For the text-containing cell, return its midpoint in (x, y) coordinate format. 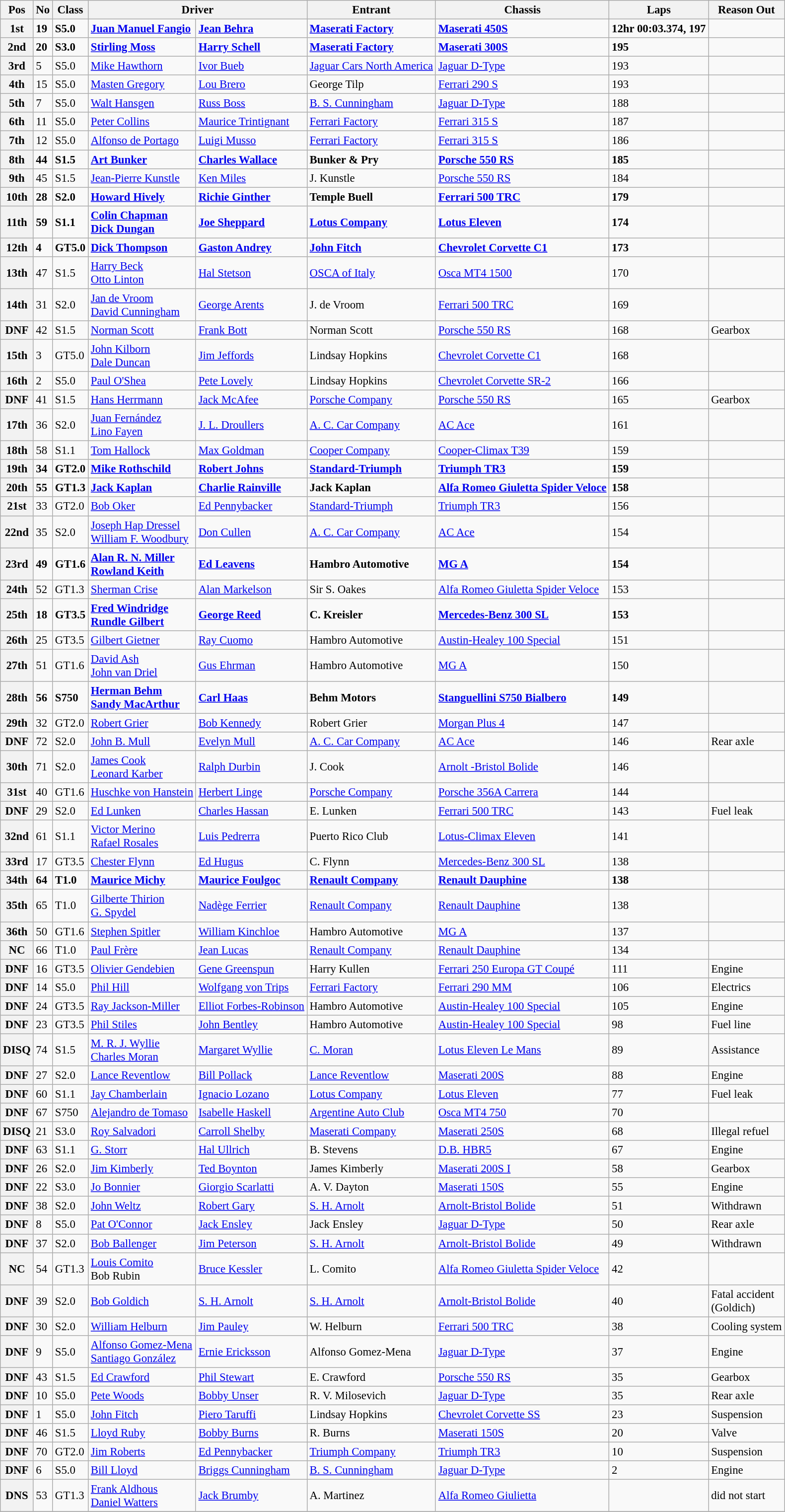
32 (43, 723)
185 (659, 159)
56 (43, 697)
Alejandro de Tomaso (142, 1113)
39 (43, 1300)
Illegal refuel (747, 1132)
Laps (659, 10)
65 (43, 906)
88 (659, 1075)
74 (43, 1050)
Piero Taruffi (251, 1414)
9th (17, 178)
Charles Wallace (251, 159)
66 (43, 950)
George Tilp (371, 84)
158 (659, 488)
Cooper Company (371, 451)
Reason Out (747, 10)
72 (43, 742)
188 (659, 103)
149 (659, 697)
W. Helburn (371, 1326)
31st (17, 792)
53 (43, 1496)
Don Cullen (251, 531)
60 (43, 1094)
45 (43, 178)
3rd (17, 66)
Hal Stetson (251, 273)
6 (43, 1470)
27th (17, 666)
C. Kreisler (371, 615)
Ed Hugus (251, 862)
98 (659, 1025)
1 (43, 1414)
137 (659, 931)
106 (659, 987)
Gene Greenspun (251, 969)
Bill Pollack (251, 1075)
Tom Hallock (142, 451)
Morgan Plus 4 (522, 723)
George Arents (251, 305)
77 (659, 1094)
7 (43, 103)
179 (659, 197)
Richie Ginther (251, 197)
D.B. HBR5 (522, 1150)
Luis Pedrerra (251, 836)
Peter Collins (142, 122)
89 (659, 1050)
64 (43, 881)
9 (43, 1352)
169 (659, 305)
Ken Miles (251, 178)
18 (43, 615)
E. Crawford (371, 1377)
195 (659, 47)
Sherman Crise (142, 589)
B. Stevens (371, 1150)
22 (43, 1187)
Ferrari 290 MM (522, 987)
George Reed (251, 615)
Ray Jackson-Miller (142, 1006)
Chester Flynn (142, 862)
151 (659, 640)
170 (659, 273)
4 (43, 247)
Gus Ehrman (251, 666)
26th (17, 640)
44 (43, 159)
173 (659, 247)
36 (43, 425)
17 (43, 862)
Maserati 300S (522, 47)
Phil Stiles (142, 1025)
36th (17, 931)
Chassis (522, 10)
27 (43, 1075)
Jim Roberts (142, 1452)
18th (17, 451)
William Kinchloe (251, 931)
Cooper-Climax T39 (522, 451)
33 (43, 507)
Bobby Unser (251, 1396)
6th (17, 122)
Harry Schell (251, 47)
Carroll Shelby (251, 1132)
Chevrolet Corvette SR-2 (522, 381)
Maserati 200S (522, 1075)
Gaston Andrey (251, 247)
Charles Hassan (251, 811)
Maurice Michy (142, 881)
Jack McAfee (251, 400)
19th (17, 469)
Jim Jeffords (251, 356)
Charlie Rainville (251, 488)
Pat O'Connor (142, 1225)
13th (17, 273)
Ivor Bueb (251, 66)
43 (43, 1377)
Alfonso de Portago (142, 141)
Luigi Musso (251, 141)
Class (70, 10)
C. Moran (371, 1050)
Jim Peterson (251, 1243)
8th (17, 159)
Lou Brero (251, 84)
33rd (17, 862)
41 (43, 400)
Osca MT4 1500 (522, 273)
5 (43, 66)
21st (17, 507)
Chevrolet Corvette SS (522, 1414)
G. Storr (142, 1150)
Fred Windridge Rundle Gilbert (142, 615)
Pete Woods (142, 1396)
8 (43, 1225)
Phil Stewart (251, 1377)
Maurice Trintignant (251, 122)
54 (43, 1269)
11th (17, 222)
Gilberte Thirion G. Spydel (142, 906)
Giorgio Scarlatti (251, 1187)
34th (17, 881)
26 (43, 1169)
R. Burns (371, 1433)
Ignacio Lozano (251, 1094)
Maserati 200S I (522, 1169)
30 (43, 1326)
John Kilborn Dale Duncan (142, 356)
John Weltz (142, 1206)
DNS (17, 1496)
Jean Behra (251, 29)
E. Lunken (371, 811)
No (43, 10)
Maserati Company (371, 1132)
Ralph Durbin (251, 767)
J. L. Droullers (251, 425)
Ted Boynton (251, 1169)
Bobby Burns (251, 1433)
174 (659, 222)
3 (43, 356)
Ed Lunken (142, 811)
Ed Crawford (142, 1377)
David Ash John van Driel (142, 666)
30th (17, 767)
C. Flynn (371, 862)
Jack Brumby (251, 1496)
Fuel line (747, 1025)
Jan de Vroom David Cunningham (142, 305)
11 (43, 122)
Victor Merino Rafael Rosales (142, 836)
Alan Markelson (251, 589)
15th (17, 356)
Juan Fernández Lino Fayen (142, 425)
James Cook Leonard Karber (142, 767)
Paul Frère (142, 950)
Lotus-Climax Eleven (522, 836)
Alfonso Gomez-Mena Santiago González (142, 1352)
Behm Motors (371, 697)
Ernie Ericksson (251, 1352)
Herbert Linge (251, 792)
7th (17, 141)
Herman Behm Sandy MacArthur (142, 697)
10th (17, 197)
68 (659, 1132)
Bob Oker (142, 507)
Art Bunker (142, 159)
Evelyn Mull (251, 742)
29th (17, 723)
OSCA of Italy (371, 273)
Gilbert Gietner (142, 640)
Robert Gary (251, 1206)
46 (43, 1433)
24 (43, 1006)
144 (659, 792)
Dick Thompson (142, 247)
21 (43, 1132)
12 (43, 141)
165 (659, 400)
Pos (17, 10)
105 (659, 1006)
16th (17, 381)
Ferrari 250 Europa GT Coupé (522, 969)
Alfonso Gomez-Mena (371, 1352)
Carl Haas (251, 697)
16 (43, 969)
L. Comito (371, 1269)
Argentine Auto Club (371, 1113)
29 (43, 811)
Jim Pauley (251, 1326)
28th (17, 697)
Hal Ullrich (251, 1150)
Pete Lovely (251, 381)
4th (17, 84)
Lotus Eleven Le Mans (522, 1050)
Temple Buell (371, 197)
Maurice Foulgoc (251, 881)
25th (17, 615)
63 (43, 1150)
Jay Chamberlain (142, 1094)
Isabelle Haskell (251, 1113)
Electrics (747, 987)
134 (659, 950)
J. Cook (371, 767)
Ray Cuomo (251, 640)
14th (17, 305)
156 (659, 507)
161 (659, 425)
2nd (17, 47)
Lloyd Ruby (142, 1433)
Olivier Gendebien (142, 969)
Frank Aldhous Daniel Watters (142, 1496)
Triumph Company (371, 1452)
Elliot Forbes-Robinson (251, 1006)
14 (43, 987)
Paul O'Shea (142, 381)
Margaret Wyllie (251, 1050)
Stirling Moss (142, 47)
32nd (17, 836)
34 (43, 469)
71 (43, 767)
Bill Lloyd (142, 1470)
17th (17, 425)
Mike Rothschild (142, 469)
Jaguar Cars North America (371, 66)
15 (43, 84)
20th (17, 488)
Huschke von Hanstein (142, 792)
Alfa Romeo Giulietta (522, 1496)
Arnolt -Bristol Bolide (522, 767)
25 (43, 640)
111 (659, 969)
Bruce Kessler (251, 1269)
35th (17, 906)
47 (43, 273)
Bunker & Pry (371, 159)
Russ Boss (251, 103)
184 (659, 178)
Mike Hawthorn (142, 66)
166 (659, 381)
1st (17, 29)
did not start (747, 1496)
141 (659, 836)
Jean Lucas (251, 950)
12th (17, 247)
186 (659, 141)
23rd (17, 564)
Stephen Spitler (142, 931)
Sir S. Oakes (371, 589)
Walt Hansgen (142, 103)
Driver (198, 10)
Harry Kullen (371, 969)
Cooling system (747, 1326)
52 (43, 589)
Bob Ballenger (142, 1243)
Jo Bonnier (142, 1187)
James Kimberly (371, 1169)
John Bentley (251, 1025)
Max Goldman (251, 451)
A. V. Dayton (371, 1187)
Colin Chapman Dick Dungan (142, 222)
Fatal accident(Goldich) (747, 1300)
Porsche 356A Carrera (522, 792)
J. de Vroom (371, 305)
Robert Johns (251, 469)
Bob Kennedy (251, 723)
Ferrari 290 S (522, 84)
A. Martinez (371, 1496)
24th (17, 589)
28 (43, 197)
Ed Leavens (251, 564)
Bob Goldich (142, 1300)
19 (43, 29)
Maserati 450S (522, 29)
12hr 00:03.374, 197 (659, 29)
Maserati 250S (522, 1132)
187 (659, 122)
Assistance (747, 1050)
Frank Bott (251, 330)
Louis Comito Bob Rubin (142, 1269)
Wolfgang von Trips (251, 987)
61 (43, 836)
59 (43, 222)
Entrant (371, 10)
Masten Gregory (142, 84)
M. R. J. Wyllie Charles Moran (142, 1050)
R. V. Milosevich (371, 1396)
Howard Hively (142, 197)
143 (659, 811)
John B. Mull (142, 742)
Stanguellini S750 Bialbero (522, 697)
Joe Sheppard (251, 222)
Valve (747, 1433)
31 (43, 305)
Jim Kimberly (142, 1169)
Jean-Pierre Kunstle (142, 178)
J. Kunstle (371, 178)
Phil Hill (142, 987)
Puerto Rico Club (371, 836)
150 (659, 666)
5th (17, 103)
Hans Herrmann (142, 400)
Nadège Ferrier (251, 906)
Alan R. N. Miller Rowland Keith (142, 564)
William Helburn (142, 1326)
Juan Manuel Fangio (142, 29)
147 (659, 723)
Joseph Hap Dressel William F. Woodbury (142, 531)
Briggs Cunningham (251, 1470)
Roy Salvadori (142, 1132)
Osca MT4 750 (522, 1113)
Harry Beck Otto Linton (142, 273)
22nd (17, 531)
